Find where the given text appears and provide that cell's center as [x, y] coordinate. 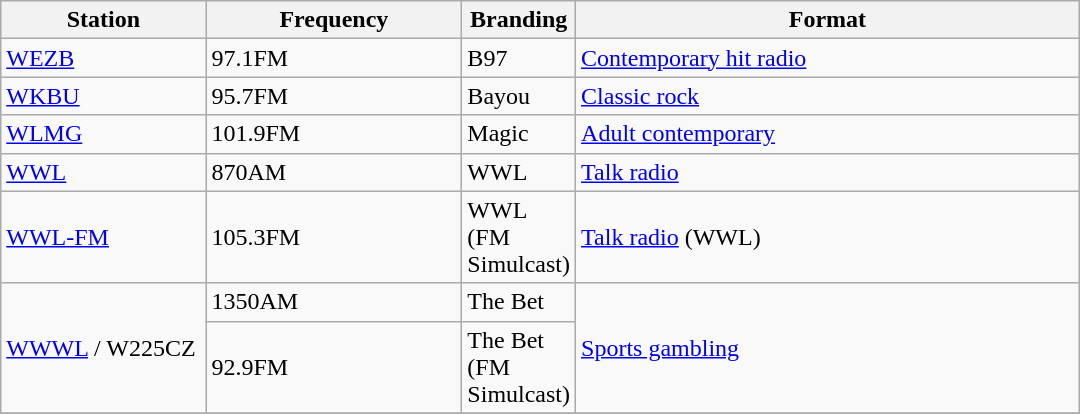
WWWL / W225CZ [104, 348]
1350AM [334, 302]
870AM [334, 172]
The Bet [519, 302]
101.9FM [334, 134]
95.7FM [334, 96]
Branding [519, 20]
Classic rock [828, 96]
Frequency [334, 20]
WLMG [104, 134]
Contemporary hit radio [828, 58]
WKBU [104, 96]
WWL (FM Simulcast) [519, 237]
Format [828, 20]
Bayou [519, 96]
Talk radio (WWL) [828, 237]
105.3FM [334, 237]
Talk radio [828, 172]
Station [104, 20]
WWL-FM [104, 237]
The Bet (FM Simulcast) [519, 367]
B97 [519, 58]
97.1FM [334, 58]
92.9FM [334, 367]
Magic [519, 134]
WEZB [104, 58]
Adult contemporary [828, 134]
Sports gambling [828, 348]
